Capture the cell that displays the provided text and extract its (x, y) central coordinate. 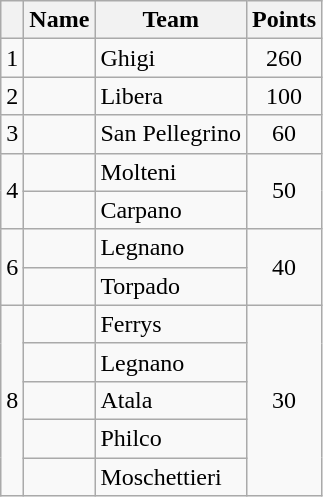
Philco (171, 438)
260 (284, 58)
Libera (171, 96)
3 (12, 134)
6 (12, 267)
Ghigi (171, 58)
Team (171, 20)
Moschettieri (171, 477)
60 (284, 134)
Name (60, 20)
2 (12, 96)
40 (284, 267)
30 (284, 400)
Atala (171, 400)
Carpano (171, 210)
4 (12, 191)
Ferrys (171, 324)
8 (12, 400)
Torpado (171, 286)
Points (284, 20)
50 (284, 191)
Molteni (171, 172)
San Pellegrino (171, 134)
1 (12, 58)
100 (284, 96)
